Capture the cell that displays the provided text and extract its [X, Y] central coordinate. 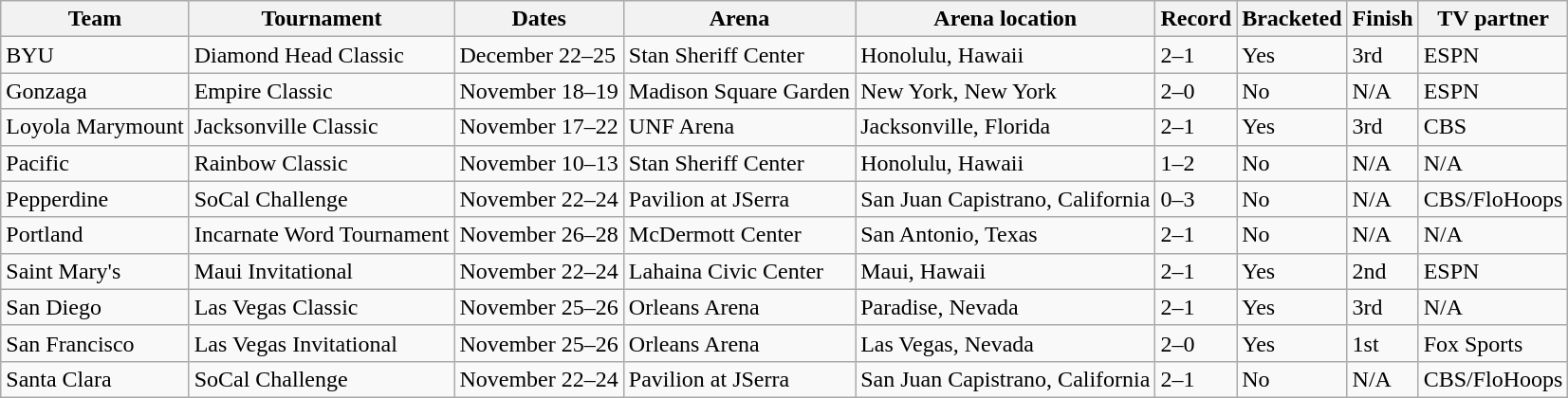
San Antonio, Texas [1005, 235]
Jacksonville Classic [322, 127]
Jacksonville, Florida [1005, 127]
McDermott Center [739, 235]
New York, New York [1005, 91]
November 10–13 [539, 163]
1st [1383, 343]
Tournament [322, 19]
0–3 [1196, 199]
Gonzaga [95, 91]
Arena location [1005, 19]
Arena [739, 19]
December 22–25 [539, 55]
Santa Clara [95, 379]
Pepperdine [95, 199]
Paradise, Nevada [1005, 307]
Portland [95, 235]
2nd [1383, 271]
Empire Classic [322, 91]
UNF Arena [739, 127]
Dates [539, 19]
Loyola Marymount [95, 127]
Pacific [95, 163]
Finish [1383, 19]
Maui Invitational [322, 271]
Las Vegas Classic [322, 307]
Las Vegas, Nevada [1005, 343]
San Francisco [95, 343]
Las Vegas Invitational [322, 343]
Saint Mary's [95, 271]
Fox Sports [1493, 343]
November 26–28 [539, 235]
November 18–19 [539, 91]
Rainbow Classic [322, 163]
BYU [95, 55]
Lahaina Civic Center [739, 271]
Madison Square Garden [739, 91]
Record [1196, 19]
Team [95, 19]
Diamond Head Classic [322, 55]
Bracketed [1292, 19]
San Diego [95, 307]
TV partner [1493, 19]
November 17–22 [539, 127]
Incarnate Word Tournament [322, 235]
1–2 [1196, 163]
CBS [1493, 127]
Maui, Hawaii [1005, 271]
